Scan for the cell matching the given text and deliver its [X, Y] coordinate at center. 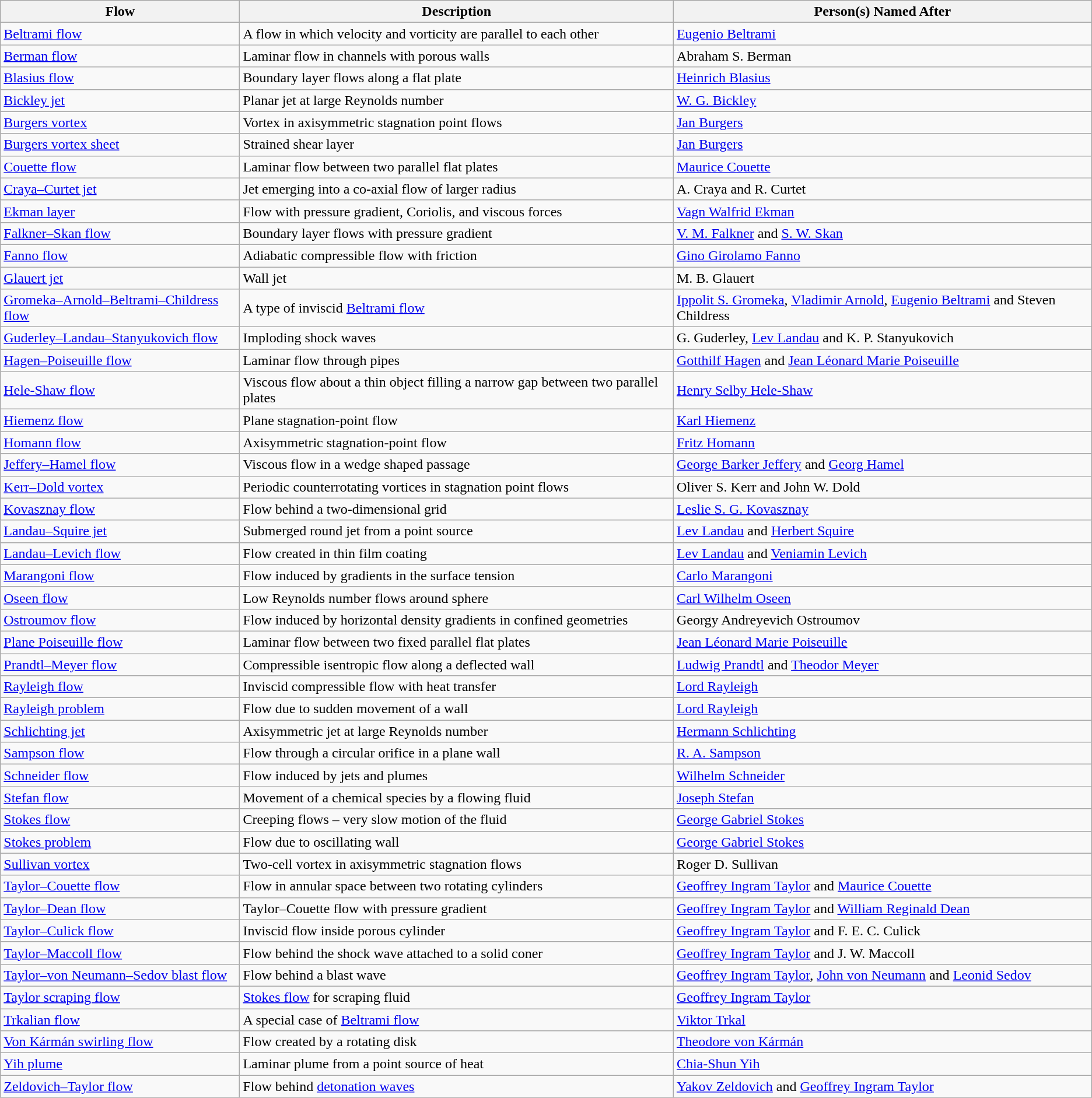
Chia-Shun Yih [882, 1064]
Hagen–Poiseuille flow [120, 360]
Flow behind a blast wave [456, 975]
Two-cell vortex in axisymmetric stagnation flows [456, 864]
Stokes flow [120, 820]
Flow behind detonation waves [456, 1086]
Boundary layer flows along a flat plate [456, 78]
Flow created by a rotating disk [456, 1042]
Adiabatic compressible flow with friction [456, 255]
G. Guderley, Lev Landau and K. P. Stanyukovich [882, 338]
Creeping flows – very slow motion of the fluid [456, 820]
Movement of a chemical species by a flowing fluid [456, 798]
Taylor–Couette flow with pressure gradient [456, 908]
A. Craya and R. Curtet [882, 189]
Falkner–Skan flow [120, 233]
R. A. Sampson [882, 753]
Ippolit S. Gromeka, Vladimir Arnold, Eugenio Beltrami and Steven Childress [882, 308]
Joseph Stefan [882, 798]
Wall jet [456, 278]
Prandtl–Meyer flow [120, 664]
Oseen flow [120, 598]
Periodic counterrotating vortices in stagnation point flows [456, 487]
Bickley jet [120, 100]
Georgy Andreyevich Ostroumov [882, 620]
Yakov Zeldovich and Geoffrey Ingram Taylor [882, 1086]
Karl Hiemenz [882, 420]
Axisymmetric stagnation-point flow [456, 443]
Craya–Curtet jet [120, 189]
Kovasznay flow [120, 509]
Flow created in thin film coating [456, 553]
Schneider flow [120, 776]
Axisymmetric jet at large Reynolds number [456, 731]
Flow due to oscillating wall [456, 842]
Laminar flow between two parallel flat plates [456, 167]
Stefan flow [120, 798]
Compressible isentropic flow along a deflected wall [456, 664]
Taylor–Culick flow [120, 931]
Hele-Shaw flow [120, 391]
Flow induced by horizontal density gradients in confined geometries [456, 620]
Laminar flow between two fixed parallel flat plates [456, 642]
Flow induced by gradients in the surface tension [456, 576]
Boundary layer flows with pressure gradient [456, 233]
Carl Wilhelm Oseen [882, 598]
Roger D. Sullivan [882, 864]
W. G. Bickley [882, 100]
Hermann Schlichting [882, 731]
Couette flow [120, 167]
Flow in annular space between two rotating cylinders [456, 886]
Oliver S. Kerr and John W. Dold [882, 487]
Vagn Walfrid Ekman [882, 211]
Zeldovich–Taylor flow [120, 1086]
Jean Léonard Marie Poiseuille [882, 642]
Henry Selby Hele-Shaw [882, 391]
Von Kármán swirling flow [120, 1042]
Taylor–von Neumann–Sedov blast flow [120, 975]
Yih plume [120, 1064]
Landau–Levich flow [120, 553]
Lev Landau and Herbert Squire [882, 531]
Taylor–Dean flow [120, 908]
Landau–Squire jet [120, 531]
A type of inviscid Beltrami flow [456, 308]
Taylor scraping flow [120, 997]
Flow through a circular orifice in a plane wall [456, 753]
Plane Poiseuille flow [120, 642]
Taylor–Couette flow [120, 886]
Fritz Homann [882, 443]
Theodore von Kármán [882, 1042]
Flow due to sudden movement of a wall [456, 709]
Taylor–Maccoll flow [120, 953]
Carlo Marangoni [882, 576]
Flow behind a two-dimensional grid [456, 509]
Sullivan vortex [120, 864]
Stokes problem [120, 842]
Vortex in axisymmetric stagnation point flows [456, 122]
Geoffrey Ingram Taylor and Maurice Couette [882, 886]
Geoffrey Ingram Taylor and William Reginald Dean [882, 908]
Ostroumov flow [120, 620]
Gromeka–Arnold–Beltrami–Childress flow [120, 308]
Ludwig Prandtl and Theodor Meyer [882, 664]
Flow behind the shock wave attached to a solid coner [456, 953]
Sampson flow [120, 753]
Planar jet at large Reynolds number [456, 100]
Wilhelm Schneider [882, 776]
Leslie S. G. Kovasznay [882, 509]
Person(s) Named After [882, 12]
M. B. Glauert [882, 278]
Guderley–Landau–Stanyukovich flow [120, 338]
Gino Girolamo Fanno [882, 255]
Strained shear layer [456, 145]
George Barker Jeffery and Georg Hamel [882, 465]
Inviscid compressible flow with heat transfer [456, 687]
Geoffrey Ingram Taylor and J. W. Maccoll [882, 953]
Rayleigh problem [120, 709]
Jeffery–Hamel flow [120, 465]
Low Reynolds number flows around sphere [456, 598]
Berman flow [120, 56]
Flow induced by jets and plumes [456, 776]
Stokes flow for scraping fluid [456, 997]
Flow with pressure gradient, Coriolis, and viscous forces [456, 211]
Laminar flow through pipes [456, 360]
Ekman layer [120, 211]
Description [456, 12]
Burgers vortex sheet [120, 145]
Homann flow [120, 443]
Viscous flow about a thin object filling a narrow gap between two parallel plates [456, 391]
Plane stagnation-point flow [456, 420]
Laminar plume from a point source of heat [456, 1064]
Trkalian flow [120, 1020]
Submerged round jet from a point source [456, 531]
Maurice Couette [882, 167]
Kerr–Dold vortex [120, 487]
A special case of Beltrami flow [456, 1020]
Eugenio Beltrami [882, 34]
Gotthilf Hagen and Jean Léonard Marie Poiseuille [882, 360]
A flow in which velocity and vorticity are parallel to each other [456, 34]
Rayleigh flow [120, 687]
Lev Landau and Veniamin Levich [882, 553]
Geoffrey Ingram Taylor [882, 997]
Viktor Trkal [882, 1020]
Glauert jet [120, 278]
Inviscid flow inside porous cylinder [456, 931]
Schlichting jet [120, 731]
Burgers vortex [120, 122]
Laminar flow in channels with porous walls [456, 56]
Geoffrey Ingram Taylor, John von Neumann and Leonid Sedov [882, 975]
Imploding shock waves [456, 338]
Heinrich Blasius [882, 78]
Beltrami flow [120, 34]
Geoffrey Ingram Taylor and F. E. C. Culick [882, 931]
Jet emerging into a co-axial flow of larger radius [456, 189]
Abraham S. Berman [882, 56]
Viscous flow in a wedge shaped passage [456, 465]
Flow [120, 12]
Blasius flow [120, 78]
Fanno flow [120, 255]
V. M. Falkner and S. W. Skan [882, 233]
Marangoni flow [120, 576]
Hiemenz flow [120, 420]
